Capture the cell that displays the provided text and extract its (x, y) central coordinate. 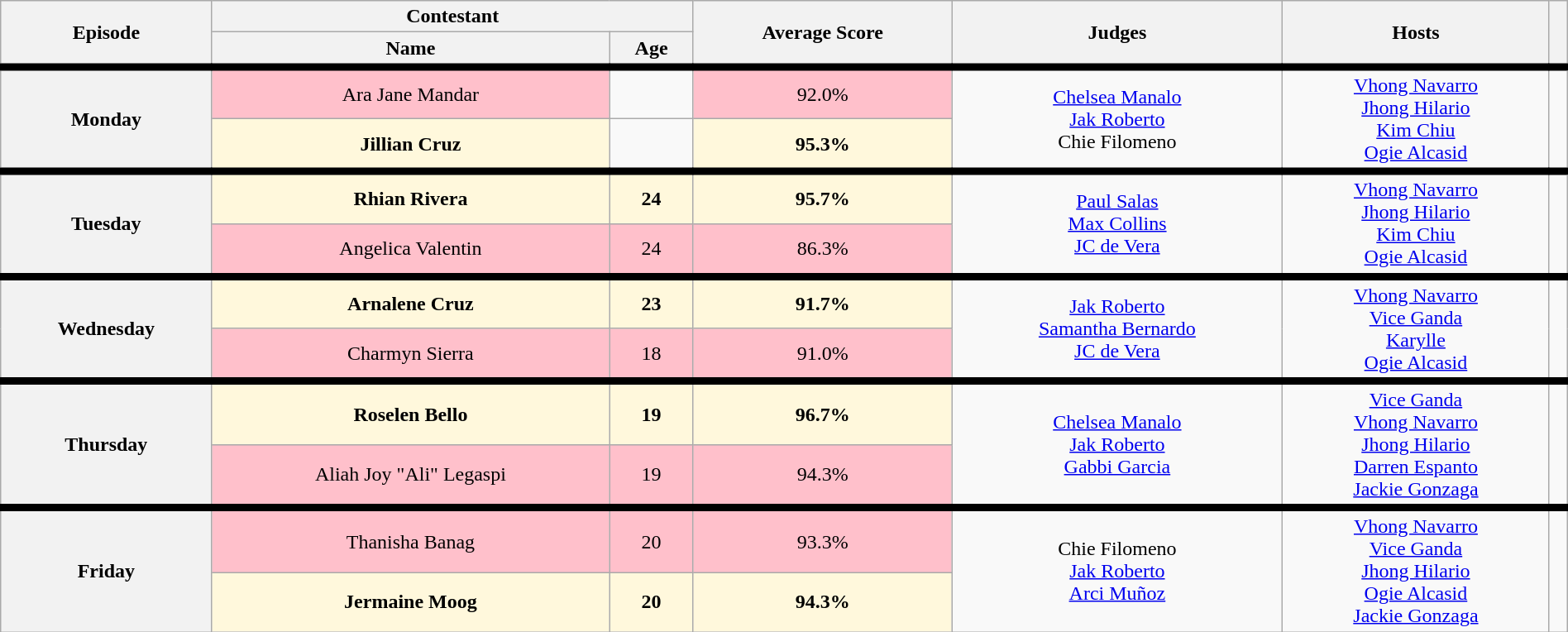
Aliah Joy "Ali" Legaspi (410, 476)
Jak RobertoSamantha BernardoJC de Vera (1116, 329)
Chelsea ManaloJak RobertoChie Filomeno (1116, 119)
23 (652, 303)
86.3% (822, 250)
Angelica Valentin (410, 250)
Ara Jane Mandar (410, 93)
Vice GandaVhong NavarroJhong HilarioDarren EspantoJackie Gonzaga (1416, 444)
Judges (1116, 34)
96.7% (822, 412)
Vhong NavarroVice GandaJhong HilarioOgie AlcasidJackie Gonzaga (1416, 570)
Rhian Rivera (410, 197)
Thursday (106, 444)
Friday (106, 570)
Wednesday (106, 329)
Hosts (1416, 34)
93.3% (822, 540)
Chelsea ManaloJak RobertoGabbi Garcia (1116, 444)
Vhong NavarroVice GandaKarylleOgie Alcasid (1416, 329)
Age (652, 50)
Episode (106, 34)
Charmyn Sierra (410, 354)
Jermaine Moog (410, 602)
Thanisha Banag (410, 540)
Jillian Cruz (410, 146)
Arnalene Cruz (410, 303)
18 (652, 354)
91.0% (822, 354)
91.7% (822, 303)
Roselen Bello (410, 412)
Average Score (822, 34)
Tuesday (106, 223)
92.0% (822, 93)
95.3% (822, 146)
Contestant (452, 17)
Chie FilomenoJak RobertoArci Muñoz (1116, 570)
Name (410, 50)
95.7% (822, 197)
Monday (106, 119)
Paul SalasMax CollinsJC de Vera (1116, 223)
